Extract the [x, y] coordinate from the center of the cell holding the provided text.  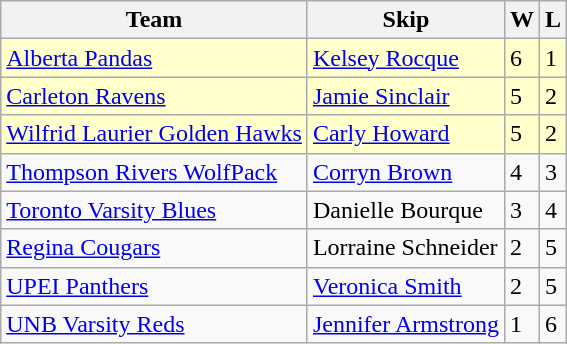
Thompson Rivers WolfPack [154, 172]
Toronto Varsity Blues [154, 210]
UNB Varsity Reds [154, 324]
Corryn Brown [406, 172]
Jennifer Armstrong [406, 324]
Danielle Bourque [406, 210]
Lorraine Schneider [406, 248]
Carleton Ravens [154, 96]
UPEI Panthers [154, 286]
Skip [406, 20]
Jamie Sinclair [406, 96]
W [522, 20]
Alberta Pandas [154, 58]
Veronica Smith [406, 286]
Kelsey Rocque [406, 58]
L [554, 20]
Regina Cougars [154, 248]
Team [154, 20]
Wilfrid Laurier Golden Hawks [154, 134]
Carly Howard [406, 134]
